Identify which cell holds the provided text, then report its (x, y) central coordinate. 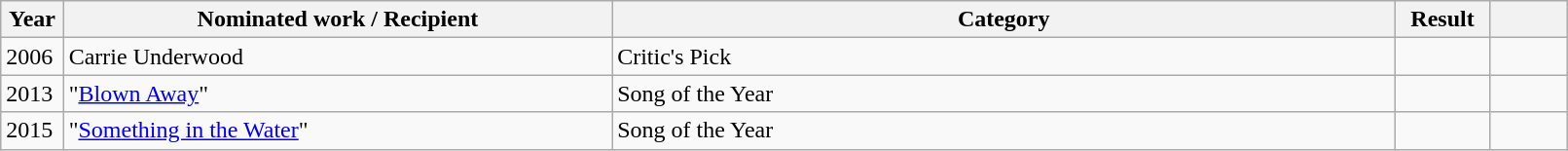
Result (1442, 19)
Category (1004, 19)
Year (32, 19)
"Something in the Water" (338, 131)
Carrie Underwood (338, 57)
2013 (32, 94)
2015 (32, 131)
2006 (32, 57)
Critic's Pick (1004, 57)
"Blown Away" (338, 94)
Nominated work / Recipient (338, 19)
